Return [x, y] of the center of cell containing provided text 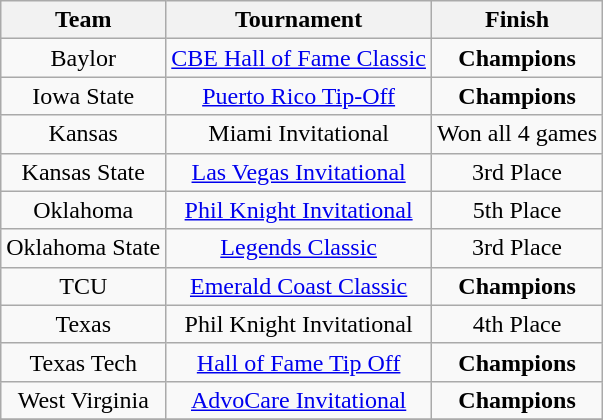
Oklahoma [84, 210]
Legends Classic [299, 248]
Kansas State [84, 172]
CBE Hall of Fame Classic [299, 58]
Puerto Rico Tip-Off [299, 96]
AdvoCare Invitational [299, 400]
TCU [84, 286]
Finish [516, 20]
Las Vegas Invitational [299, 172]
Kansas [84, 134]
Texas Tech [84, 362]
Team [84, 20]
Emerald Coast Classic [299, 286]
Oklahoma State [84, 248]
Hall of Fame Tip Off [299, 362]
4th Place [516, 324]
5th Place [516, 210]
Tournament [299, 20]
Texas [84, 324]
Baylor [84, 58]
Miami Invitational [299, 134]
Won all 4 games [516, 134]
West Virginia [84, 400]
Iowa State [84, 96]
